Search for the cell housing the specified text and yield its (x, y) center coordinate. 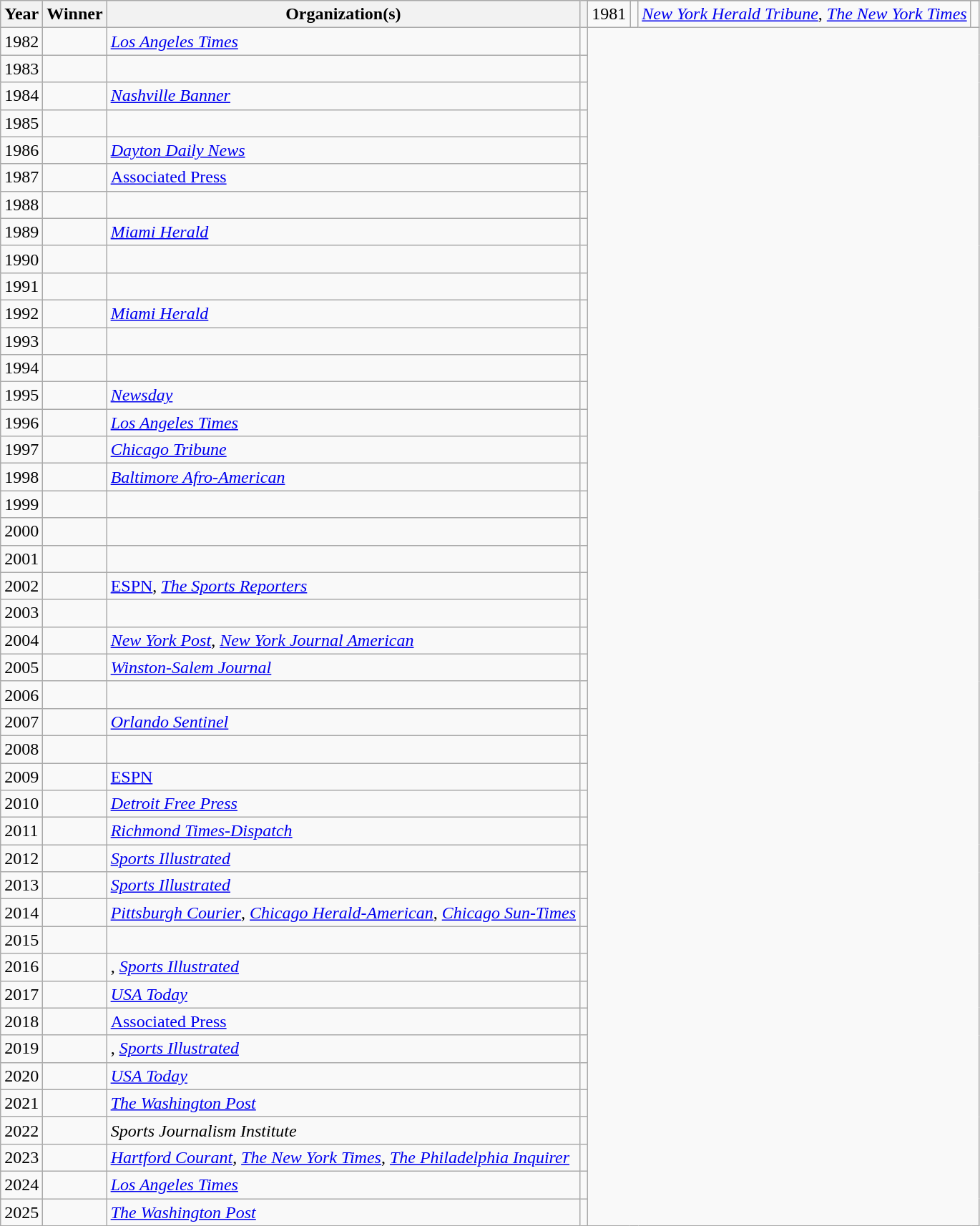
New York Herald Tribune, The New York Times (804, 14)
1995 (21, 396)
2016 (21, 967)
2004 (21, 640)
ESPN, The Sports Reporters (343, 586)
1986 (21, 150)
1999 (21, 504)
1997 (21, 450)
2005 (21, 667)
2002 (21, 586)
ESPN (343, 776)
Sports Journalism Institute (343, 1130)
1989 (21, 232)
2013 (21, 886)
Newsday (343, 396)
2010 (21, 804)
Winston-Salem Journal (343, 667)
1981 (609, 14)
1987 (21, 177)
2003 (21, 613)
2024 (21, 1185)
1996 (21, 423)
2000 (21, 531)
Pittsburgh Courier, Chicago Herald-American, Chicago Sun-Times (343, 913)
2012 (21, 858)
New York Post, New York Journal American (343, 640)
2018 (21, 1021)
Chicago Tribune (343, 450)
2014 (21, 913)
2008 (21, 749)
2020 (21, 1076)
2011 (21, 831)
2023 (21, 1157)
2015 (21, 940)
1985 (21, 123)
1994 (21, 368)
Richmond Times-Dispatch (343, 831)
Orlando Sentinel (343, 722)
Year (21, 14)
1992 (21, 313)
Hartford Courant, The New York Times, The Philadelphia Inquirer (343, 1157)
2019 (21, 1049)
Nashville Banner (343, 96)
2009 (21, 776)
Baltimore Afro-American (343, 477)
1982 (21, 41)
2006 (21, 695)
Dayton Daily News (343, 150)
1984 (21, 96)
Winner (74, 14)
2021 (21, 1103)
Detroit Free Press (343, 804)
2001 (21, 559)
2025 (21, 1212)
2017 (21, 994)
Organization(s) (343, 14)
1998 (21, 477)
1990 (21, 259)
1983 (21, 69)
2007 (21, 722)
1991 (21, 286)
1993 (21, 341)
2022 (21, 1130)
1988 (21, 205)
